Identify which cell holds the provided text, then report its [x, y] central coordinate. 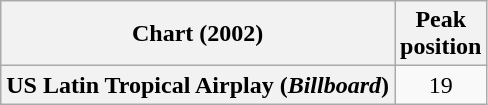
19 [441, 85]
Peakposition [441, 34]
US Latin Tropical Airplay (Billboard) [198, 85]
Chart (2002) [198, 34]
